Capture the cell that displays the provided text and extract its [X, Y] central coordinate. 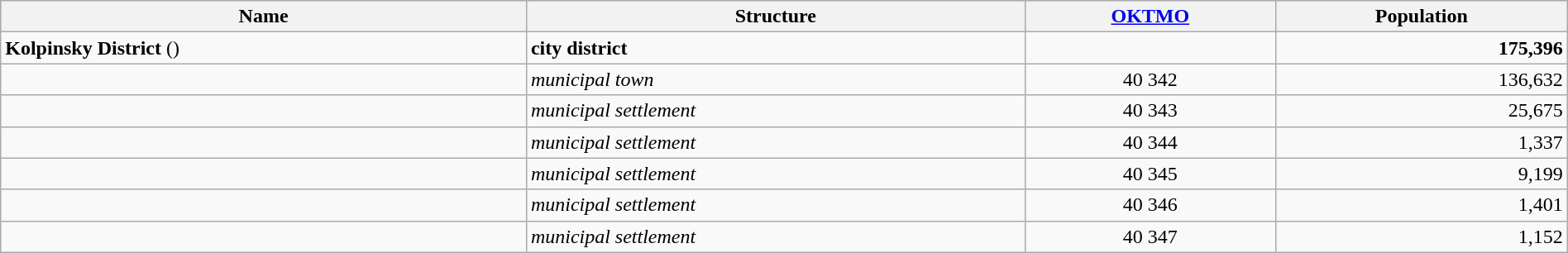
Kolpinsky District () [264, 48]
city district [776, 48]
Name [264, 17]
40 346 [1150, 205]
40 345 [1150, 174]
Population [1421, 17]
40 347 [1150, 236]
Structure [776, 17]
OKTMO [1150, 17]
175,396 [1421, 48]
1,401 [1421, 205]
municipal town [776, 79]
40 344 [1150, 142]
25,675 [1421, 111]
9,199 [1421, 174]
1,152 [1421, 236]
40 343 [1150, 111]
136,632 [1421, 79]
40 342 [1150, 79]
1,337 [1421, 142]
